Pinpoint the cell where the given text exists, returning its [X, Y] midpoint coordinate. 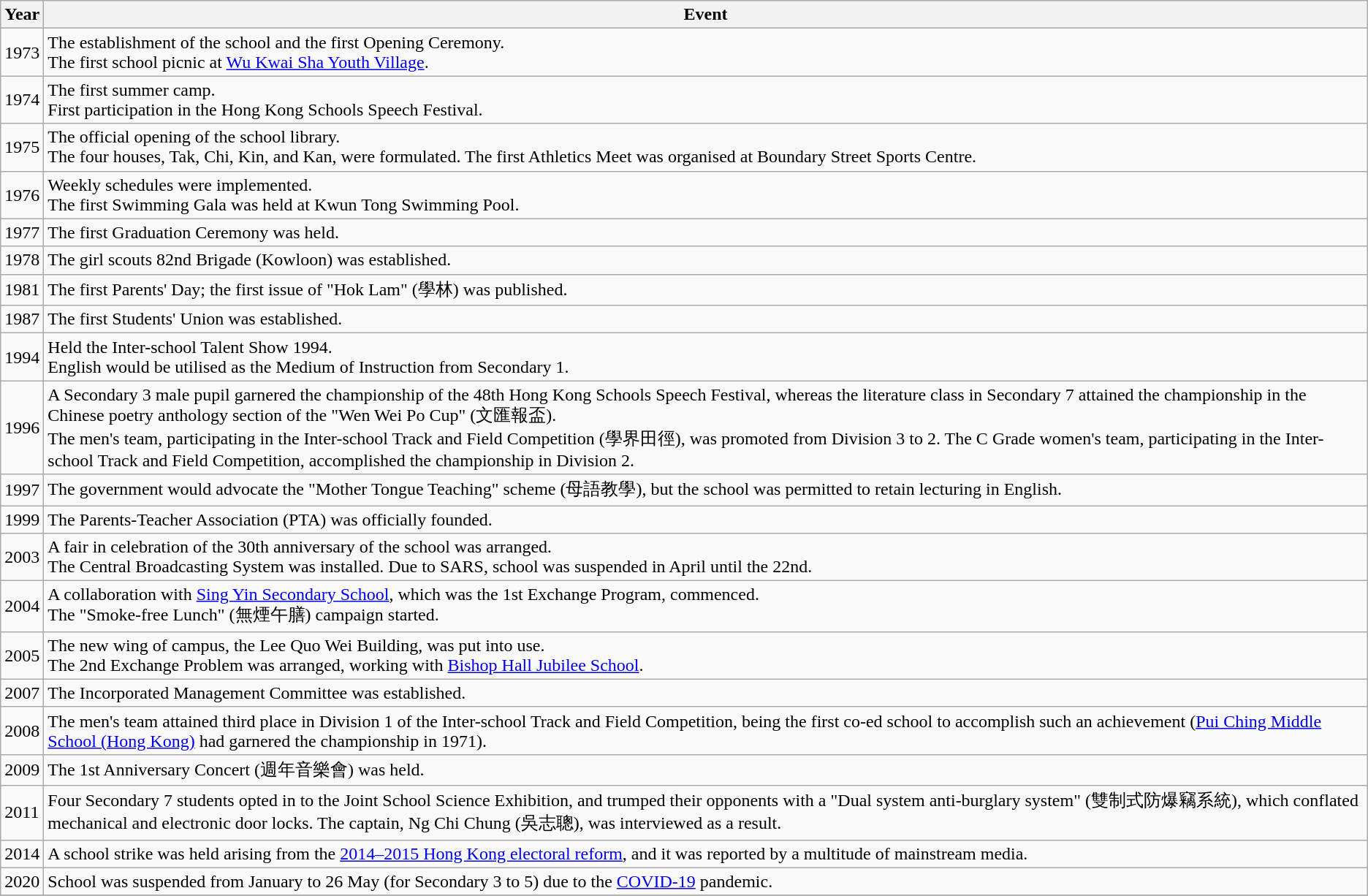
2005 [22, 655]
School was suspended from January to 26 May (for Secondary 3 to 5) due to the COVID-19 pandemic. [706, 881]
1996 [22, 428]
2009 [22, 770]
2011 [22, 813]
Event [706, 15]
1976 [22, 194]
The first Graduation Ceremony was held. [706, 232]
2014 [22, 854]
2020 [22, 881]
The first Parents' Day; the first issue of "Hok Lam" (學林) was published. [706, 289]
1978 [22, 260]
The first Students' Union was established. [706, 319]
The 1st Anniversary Concert (週年音樂會) was held. [706, 770]
Held the Inter-school Talent Show 1994.English would be utilised as the Medium of Instruction from Secondary 1. [706, 357]
1994 [22, 357]
The first summer camp.First participation in the Hong Kong Schools Speech Festival. [706, 99]
The Incorporated Management Committee was established. [706, 693]
The government would advocate the "Mother Tongue Teaching" scheme (母語教學), but the school was permitted to retain lecturing in English. [706, 490]
The girl scouts 82nd Brigade (Kowloon) was established. [706, 260]
1997 [22, 490]
1987 [22, 319]
The establishment of the school and the first Opening Ceremony.The first school picnic at Wu Kwai Sha Youth Village. [706, 53]
A school strike was held arising from the 2014–2015 Hong Kong electoral reform, and it was reported by a multitude of mainstream media. [706, 854]
1973 [22, 53]
1977 [22, 232]
2007 [22, 693]
2003 [22, 557]
Weekly schedules were implemented.The first Swimming Gala was held at Kwun Tong Swimming Pool. [706, 194]
2004 [22, 607]
A collaboration with Sing Yin Secondary School, which was the 1st Exchange Program, commenced.The "Smoke-free Lunch" (無煙午膳) campaign started. [706, 607]
The new wing of campus, the Lee Quo Wei Building, was put into use.The 2nd Exchange Problem was arranged, working with Bishop Hall Jubilee School. [706, 655]
The Parents-Teacher Association (PTA) was officially founded. [706, 520]
Year [22, 15]
2008 [22, 731]
1975 [22, 148]
1999 [22, 520]
1981 [22, 289]
1974 [22, 99]
